Pinpoint the cell where the given text exists, returning its [X, Y] midpoint coordinate. 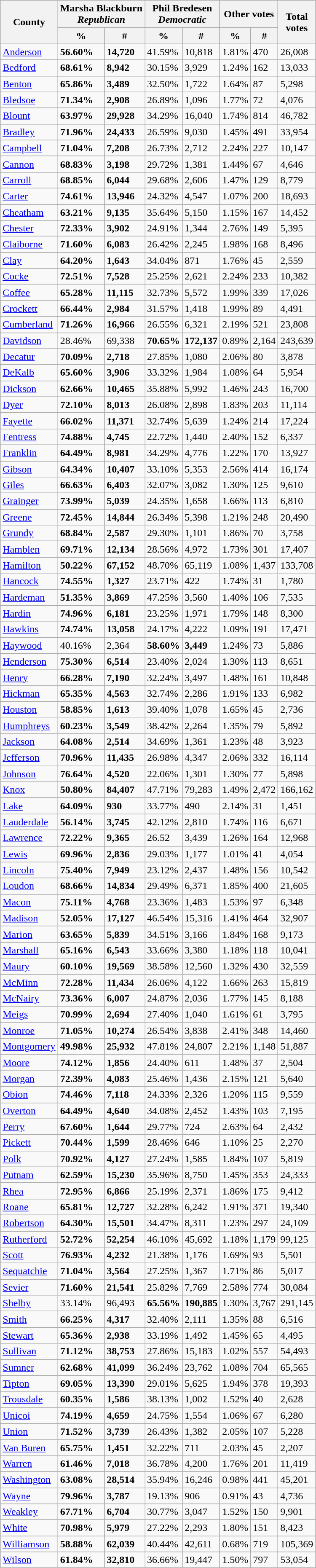
6,982 [297, 693]
5,501 [297, 1255]
16,966 [125, 325]
86 [265, 1271]
67.60% [81, 1127]
66.44% [81, 309]
Totalvotes [297, 22]
27.86% [163, 1351]
Phil BredesenDemocratic [182, 14]
48.70% [163, 565]
51.35% [81, 597]
1.47% [235, 180]
66.28% [81, 677]
65.36% [81, 1335]
3,838 [201, 1031]
42.12% [163, 822]
1.06% [235, 1415]
64.08% [81, 742]
2.15% [235, 1079]
4,972 [201, 549]
60.23% [81, 725]
2.40% [235, 437]
24,109 [297, 1223]
106 [265, 597]
Henry [29, 677]
2,371 [201, 1191]
3,549 [125, 725]
Washington [29, 1479]
2,606 [201, 180]
65.60% [81, 373]
Pickett [29, 1143]
1.09% [235, 629]
1,327 [125, 581]
2,472 [265, 790]
149 [265, 228]
2.14% [235, 806]
2.03% [235, 1447]
68.84% [81, 533]
26.98% [163, 758]
45,692 [201, 1239]
6,280 [297, 1415]
166,162 [297, 790]
Maury [29, 966]
24,333 [297, 1175]
32.22% [163, 1447]
371 [265, 1207]
3,767 [265, 1303]
Unicoi [29, 1415]
18,693 [297, 196]
69,338 [125, 341]
Putnam [29, 1175]
23.36% [163, 902]
33.10% [163, 469]
Lewis [29, 854]
Union [29, 1431]
33.19% [163, 1335]
10,382 [297, 277]
Stewart [29, 1335]
17,026 [297, 293]
Hardeman [29, 597]
32,907 [297, 918]
4,768 [125, 902]
29.68% [163, 180]
3,929 [201, 68]
19,393 [297, 1383]
1,599 [125, 1143]
6,321 [201, 325]
Obion [29, 1095]
1.44% [235, 164]
1,344 [201, 228]
Perry [29, 1127]
29.30% [163, 533]
7,949 [125, 870]
1.32% [235, 966]
24.91% [163, 228]
1.20% [235, 1095]
38,753 [125, 1351]
172,137 [201, 341]
2,504 [297, 1063]
814 [265, 116]
75.30% [81, 661]
4,122 [201, 983]
1.80% [235, 1528]
32.07% [163, 485]
3,380 [201, 950]
26.42% [163, 244]
1,722 [201, 84]
2.41% [235, 1031]
58.88% [81, 1544]
30.77% [163, 1512]
3,439 [201, 838]
99,125 [297, 1239]
65.16% [81, 950]
38.42% [163, 725]
26.89% [163, 100]
61.46% [81, 1463]
65 [265, 1335]
6,543 [125, 950]
26.52 [163, 838]
35.64% [163, 212]
20,490 [297, 517]
2,938 [125, 1335]
36.78% [163, 1463]
1.71% [235, 1271]
Warren [29, 1463]
75.40% [81, 870]
47.71% [163, 790]
22.72% [163, 437]
4,495 [297, 1335]
Jefferson [29, 758]
8,981 [125, 453]
28.56% [163, 549]
1.41% [235, 918]
74.46% [81, 1095]
3,449 [201, 645]
32.28% [163, 1207]
2.56% [235, 469]
8,750 [201, 1175]
68.85% [81, 180]
50.22% [81, 565]
105,369 [297, 1544]
248 [265, 517]
1,492 [201, 1335]
4,200 [201, 1463]
32.40% [163, 1319]
1.21% [235, 517]
Wayne [29, 1496]
1.40% [235, 597]
16,114 [297, 758]
47.81% [163, 1047]
15,819 [297, 983]
9,030 [201, 132]
1.49% [235, 790]
25.19% [163, 1191]
Clay [29, 260]
12,134 [125, 549]
Bradley [29, 132]
8,651 [297, 661]
29.77% [163, 1127]
148 [265, 613]
69.71% [81, 549]
5,572 [201, 293]
Carroll [29, 180]
Weakley [29, 1512]
201 [265, 1463]
3,082 [201, 485]
1.53% [235, 902]
68.61% [81, 68]
0.98% [235, 1479]
75.11% [81, 902]
65.56% [163, 1303]
Claiborne [29, 244]
27.24% [163, 1159]
430 [265, 966]
2,264 [201, 725]
2,514 [125, 742]
10,147 [297, 148]
151 [265, 1528]
Hancock [29, 581]
5,398 [201, 517]
67,152 [125, 565]
23.12% [163, 870]
2,024 [201, 661]
0.68% [235, 1544]
1.43% [235, 1111]
26.06% [163, 983]
7,190 [125, 677]
Loudon [29, 886]
7,535 [297, 597]
646 [201, 1143]
32.73% [163, 293]
70.98% [81, 1528]
29.01% [163, 1383]
8,188 [297, 999]
27.25% [163, 1271]
1,780 [297, 581]
46,782 [297, 116]
70.09% [81, 357]
McNairy [29, 999]
5,992 [201, 389]
5,954 [297, 373]
89 [265, 309]
6,810 [297, 501]
62.68% [81, 1367]
64.30% [81, 1223]
58.85% [81, 709]
32.24% [163, 677]
Cannon [29, 164]
4,491 [297, 309]
8,300 [297, 613]
25,932 [125, 1047]
Haywood [29, 645]
29.49% [163, 886]
3,923 [297, 742]
60.10% [81, 966]
73.99% [81, 501]
13,946 [125, 196]
1,177 [201, 854]
2,270 [297, 1143]
Campbell [29, 148]
378 [265, 1383]
103 [265, 1111]
14,452 [297, 212]
2,559 [297, 260]
133,708 [297, 565]
2,587 [125, 533]
1.10% [235, 1143]
150 [265, 1512]
7,195 [297, 1111]
297 [265, 1223]
3,564 [125, 1271]
118 [265, 950]
Humphreys [29, 725]
2,984 [125, 309]
23,808 [297, 325]
1,643 [125, 260]
65.81% [81, 1207]
191 [265, 629]
6,242 [201, 1207]
32,810 [125, 1560]
2,207 [297, 1447]
13,058 [125, 629]
1,080 [201, 357]
7,769 [201, 1287]
Decatur [29, 357]
Henderson [29, 661]
115 [265, 1095]
Wilson [29, 1560]
70.96% [81, 758]
26.54% [163, 1031]
66.63% [81, 485]
233 [265, 277]
74.12% [81, 1063]
4,317 [125, 1319]
2,245 [201, 244]
63.65% [81, 934]
Lawrence [29, 838]
1.83% [235, 405]
64.20% [81, 260]
464 [265, 918]
14,720 [125, 52]
12,968 [297, 838]
26.55% [163, 325]
28,514 [125, 1479]
Houston [29, 709]
72.28% [81, 983]
26.73% [163, 148]
2.76% [235, 228]
Moore [29, 1063]
1,361 [201, 742]
4,736 [297, 1496]
353 [265, 1175]
116 [265, 822]
51,887 [297, 1047]
797 [265, 1560]
4,347 [201, 758]
291,145 [297, 1303]
80 [265, 357]
21.38% [163, 1255]
2.19% [235, 325]
69.05% [81, 1383]
2,111 [201, 1319]
Grainger [29, 501]
31.57% [163, 309]
36.66% [163, 1560]
5,898 [297, 774]
3,047 [201, 1512]
25 [265, 1143]
25.46% [163, 1079]
66.02% [81, 421]
5,353 [201, 469]
12,560 [201, 966]
72.39% [81, 1079]
1,418 [201, 309]
McMinn [29, 983]
8,942 [125, 68]
Dyer [29, 405]
26.34% [163, 517]
6,514 [125, 661]
64.34% [81, 469]
23,762 [201, 1367]
2.21% [235, 1047]
24.35% [163, 501]
5,886 [297, 645]
77 [265, 774]
557 [265, 1351]
34.04% [163, 260]
3,745 [125, 822]
1.64% [235, 84]
Morgan [29, 1079]
Cheatham [29, 212]
65.28% [81, 293]
1,301 [201, 774]
4,232 [125, 1255]
11,114 [297, 405]
1,644 [125, 1127]
Anderson [29, 52]
129 [265, 180]
Rhea [29, 1191]
Roane [29, 1207]
62,039 [125, 1544]
72.33% [81, 228]
17,224 [297, 421]
40.44% [163, 1544]
Meigs [29, 1015]
74.55% [81, 581]
Marion [29, 934]
93 [265, 1255]
1,440 [201, 437]
422 [201, 581]
74.61% [81, 196]
1,367 [201, 1271]
Macon [29, 902]
2,286 [201, 693]
25.25% [163, 277]
70.65% [163, 341]
Bledsoe [29, 100]
Madison [29, 918]
76.64% [81, 774]
10,818 [201, 52]
66.25% [81, 1319]
Shelby [29, 1303]
Overton [29, 1111]
24.75% [163, 1415]
1,381 [201, 164]
Bedford [29, 68]
1.26% [235, 838]
5,625 [201, 1383]
2,628 [297, 1399]
30.15% [163, 68]
2,437 [201, 870]
8,311 [201, 1223]
5,039 [125, 501]
1,585 [201, 1159]
23.40% [163, 661]
9,610 [297, 485]
19,447 [201, 1560]
24.33% [163, 1095]
Tipton [29, 1383]
Trousdale [29, 1399]
1,483 [201, 902]
65.75% [81, 1447]
6,671 [297, 822]
72.51% [81, 277]
Hickman [29, 693]
5,017 [297, 1271]
72 [265, 100]
414 [265, 469]
Robertson [29, 1223]
161 [265, 677]
27.85% [163, 357]
1,101 [201, 533]
8,779 [297, 180]
13,927 [297, 453]
34.08% [163, 1111]
1,179 [265, 1239]
64.09% [81, 806]
84,407 [125, 790]
47.25% [163, 597]
73 [265, 645]
35.88% [163, 389]
175 [265, 1191]
24.87% [163, 999]
23.71% [163, 581]
491 [265, 132]
9,559 [297, 1095]
Hamblen [29, 549]
35.96% [163, 1175]
301 [265, 549]
3,906 [125, 373]
68.66% [81, 886]
Montgomery [29, 1047]
70 [265, 533]
5,150 [201, 212]
6,348 [297, 902]
24,807 [201, 1047]
1,078 [201, 709]
5,979 [125, 1528]
24.17% [163, 629]
10,465 [125, 389]
7,018 [125, 1463]
243 [265, 389]
Rutherford [29, 1239]
2,621 [201, 277]
34.69% [163, 742]
2,364 [125, 645]
16,700 [297, 389]
0.89% [235, 341]
Scott [29, 1255]
33.14% [81, 1303]
2,736 [297, 709]
6,704 [125, 1512]
38.58% [163, 966]
65.35% [81, 693]
65.86% [81, 84]
2,293 [201, 1528]
70.92% [81, 1159]
72.95% [81, 1191]
10,407 [125, 469]
11,371 [125, 421]
162 [265, 68]
14,460 [297, 1031]
24.32% [163, 196]
1,176 [201, 1255]
30,084 [297, 1287]
1.81% [235, 52]
17,407 [297, 549]
2,836 [125, 854]
1.22% [235, 453]
15,501 [125, 1223]
6,403 [125, 485]
24,433 [125, 132]
0.91% [235, 1496]
3,902 [125, 228]
62.66% [81, 389]
5,819 [297, 1159]
79.96% [81, 1496]
Fayette [29, 421]
2,452 [201, 1111]
5,228 [297, 1431]
2,036 [201, 999]
29.03% [163, 854]
1,586 [125, 1399]
35.94% [163, 1479]
40.16% [81, 645]
12,727 [125, 1207]
8,013 [125, 405]
60.35% [81, 1399]
Dickson [29, 389]
Chester [29, 228]
2,712 [201, 148]
71.12% [81, 1351]
17,127 [125, 918]
Polk [29, 1159]
400 [265, 886]
5,640 [297, 1079]
6,337 [297, 437]
21,541 [125, 1287]
170 [265, 453]
774 [265, 1287]
19.13% [163, 1496]
Hardin [29, 613]
34.51% [163, 934]
Cumberland [29, 325]
71.05% [81, 1031]
152 [265, 437]
Gibson [29, 469]
2,164 [265, 341]
16,246 [201, 1479]
88 [265, 1319]
9,412 [297, 1191]
6,516 [297, 1319]
65,565 [297, 1367]
470 [265, 52]
1,613 [125, 709]
611 [201, 1063]
87 [265, 84]
6,044 [125, 180]
29,928 [125, 116]
17,471 [297, 629]
1.50% [235, 1560]
156 [265, 870]
2,694 [125, 1015]
58.60% [163, 645]
4,563 [125, 693]
1.01% [235, 854]
White [29, 1528]
Grundy [29, 533]
Benton [29, 84]
4,127 [125, 1159]
33.32% [163, 373]
Franklin [29, 453]
2,432 [297, 1127]
1,984 [201, 373]
1,002 [201, 1399]
11,419 [297, 1463]
41,099 [125, 1367]
71.34% [81, 100]
1.69% [235, 1255]
County [29, 22]
1.02% [235, 1351]
Sevier [29, 1287]
Hawkins [29, 629]
22.06% [163, 774]
72.22% [81, 838]
1,096 [201, 100]
930 [125, 806]
Carter [29, 196]
1,437 [265, 565]
8,496 [297, 244]
26.08% [163, 405]
74.96% [81, 613]
906 [201, 1496]
74.19% [81, 1415]
711 [201, 1447]
68.83% [81, 164]
1.65% [235, 709]
3,869 [125, 597]
1.46% [235, 389]
34.47% [163, 1223]
Johnson [29, 774]
4,076 [297, 100]
71.52% [81, 1431]
74.74% [81, 629]
7,208 [125, 148]
97 [265, 902]
19,569 [125, 966]
52.72% [81, 1239]
164 [265, 838]
54,493 [297, 1351]
74.88% [81, 437]
6,181 [125, 613]
61 [265, 1015]
2,326 [201, 1095]
4,222 [201, 629]
46.54% [163, 918]
145 [265, 999]
79,283 [201, 790]
5,839 [125, 934]
9,901 [297, 1512]
167 [265, 212]
521 [265, 325]
1,148 [265, 1047]
203 [265, 405]
4,646 [297, 164]
23.25% [163, 613]
14,834 [125, 886]
71.26% [81, 325]
6,866 [125, 1191]
2,718 [125, 357]
72.45% [81, 517]
10,041 [297, 950]
25.82% [163, 1287]
Blount [29, 116]
Lincoln [29, 870]
3,795 [297, 1015]
6,371 [201, 886]
Coffee [29, 293]
76.93% [81, 1255]
441 [265, 1479]
1,554 [201, 1415]
Williamson [29, 1544]
3,489 [125, 84]
Smith [29, 1319]
16,174 [297, 469]
73.36% [81, 999]
Hamilton [29, 565]
5,298 [297, 84]
4,745 [125, 437]
190,885 [201, 1303]
9,135 [125, 212]
125 [265, 485]
13,390 [125, 1383]
3,787 [125, 1496]
49.98% [81, 1047]
348 [265, 1031]
14,844 [125, 517]
4,776 [201, 453]
4,659 [125, 1415]
3,166 [201, 934]
26.59% [163, 132]
15,316 [201, 918]
40 [265, 1399]
6,007 [125, 999]
11,115 [125, 293]
37 [265, 1063]
9,173 [297, 934]
3,758 [297, 533]
4,547 [201, 196]
32,559 [297, 966]
1,658 [201, 501]
15,230 [125, 1175]
332 [265, 758]
36.24% [163, 1367]
2,898 [201, 405]
39.40% [163, 709]
1.73% [235, 549]
1.98% [235, 244]
70.44% [81, 1143]
65,119 [201, 565]
69.96% [81, 854]
DeKalb [29, 373]
41.59% [163, 52]
3,497 [201, 677]
2,908 [125, 100]
38.13% [163, 1399]
11,434 [125, 983]
33,954 [297, 132]
1.79% [235, 613]
6,083 [125, 244]
1.61% [235, 1015]
41 [265, 854]
Knox [29, 790]
4,083 [125, 1079]
16,040 [201, 116]
33.77% [163, 806]
Sequatchie [29, 1271]
Greene [29, 517]
61.84% [81, 1560]
21,605 [297, 886]
719 [265, 1544]
1,040 [201, 1015]
724 [201, 1127]
56.14% [81, 822]
Giles [29, 485]
5,892 [297, 725]
121 [265, 1079]
1.94% [235, 1383]
243,639 [297, 341]
1,436 [201, 1079]
Monroe [29, 1031]
7,528 [125, 277]
2.05% [235, 1431]
96,493 [125, 1303]
29.72% [163, 164]
Davidson [29, 341]
Jackson [29, 742]
200 [265, 196]
26,008 [297, 52]
5,639 [201, 421]
3,739 [125, 1431]
1.07% [235, 196]
704 [265, 1367]
871 [201, 260]
Cocke [29, 277]
Lake [29, 806]
10,848 [297, 677]
1.15% [235, 212]
Fentress [29, 437]
3,878 [297, 357]
72.10% [81, 405]
71.96% [81, 132]
8,423 [297, 1528]
214 [265, 421]
1,382 [201, 1431]
45,201 [297, 1479]
133 [265, 693]
1.85% [235, 886]
10,274 [125, 1031]
4,054 [297, 854]
79 [265, 725]
10,542 [297, 870]
Lauderdale [29, 822]
67.71% [81, 1512]
3,198 [125, 164]
5,395 [297, 228]
1,856 [125, 1063]
7,118 [125, 1095]
33.66% [163, 950]
3,560 [201, 597]
52,254 [125, 1239]
53,054 [297, 1560]
32.50% [163, 84]
263 [265, 983]
70.99% [81, 1015]
Marsha BlackburnRepublican [101, 14]
227 [265, 148]
4,640 [125, 1111]
Marshall [29, 950]
9,365 [125, 838]
43 [265, 1496]
490 [201, 806]
46.10% [163, 1239]
Van Buren [29, 1447]
4,520 [125, 774]
27.22% [163, 1528]
42,611 [201, 1544]
63.08% [81, 1479]
Sumner [29, 1367]
50.80% [81, 790]
63.21% [81, 212]
2.63% [235, 1127]
11,435 [125, 758]
19,340 [297, 1207]
63.97% [81, 116]
48 [265, 742]
1,971 [201, 613]
52.05% [81, 918]
24.40% [163, 1063]
2,810 [201, 822]
Other votes [249, 14]
62.59% [81, 1175]
27.40% [163, 1015]
13,033 [297, 68]
2.58% [235, 1287]
Crockett [29, 309]
Sullivan [29, 1351]
56.60% [81, 52]
15,183 [201, 1351]
26.43% [163, 1431]
339 [265, 293]
